Search for the cell housing the specified text and yield its (x, y) center coordinate. 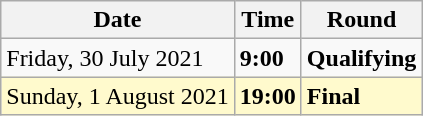
19:00 (268, 96)
Friday, 30 July 2021 (118, 58)
Sunday, 1 August 2021 (118, 96)
Final (361, 96)
Date (118, 20)
Round (361, 20)
Time (268, 20)
9:00 (268, 58)
Qualifying (361, 58)
